Detect which cell encompasses the target text, then output its (X, Y) center coordinate. 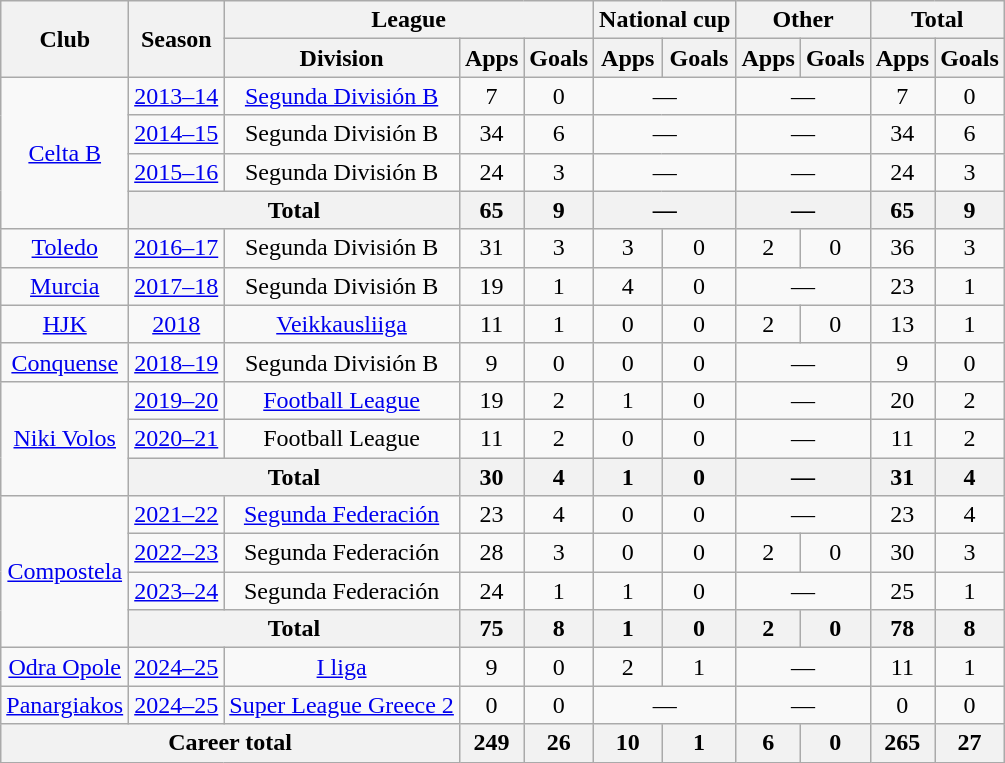
2021–22 (176, 515)
2018–19 (176, 362)
Club (65, 39)
2022–23 (176, 553)
249 (491, 743)
National cup (665, 20)
265 (902, 743)
Niki Volos (65, 438)
Career total (230, 743)
Odra Opole (65, 667)
Season (176, 39)
I liga (342, 667)
Murcia (65, 286)
2014–15 (176, 134)
Super League Greece 2 (342, 705)
Celta B (65, 153)
HJK (65, 324)
78 (902, 629)
75 (491, 629)
2013–14 (176, 96)
Conquense (65, 362)
Division (342, 58)
10 (628, 743)
28 (491, 553)
Compostela (65, 572)
Veikkausliiga (342, 324)
13 (902, 324)
27 (970, 743)
36 (902, 248)
2015–16 (176, 172)
Toledo (65, 248)
Other (803, 20)
20 (902, 400)
League (409, 20)
2018 (176, 324)
25 (902, 591)
2020–21 (176, 438)
2016–17 (176, 248)
26 (559, 743)
Panargiakos (65, 705)
2017–18 (176, 286)
2023–24 (176, 591)
2019–20 (176, 400)
